Find where the given text appears and provide that cell's center as [X, Y] coordinate. 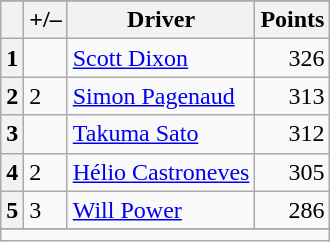
4 [12, 172]
312 [292, 134]
5 [12, 210]
Scott Dixon [161, 58]
1 [12, 58]
+/– [46, 20]
Hélio Castroneves [161, 172]
305 [292, 172]
Simon Pagenaud [161, 96]
313 [292, 96]
Points [292, 20]
286 [292, 210]
Will Power [161, 210]
Takuma Sato [161, 134]
Driver [161, 20]
326 [292, 58]
